Provide the (X, Y) coordinate of the cell's center where the given text is located.  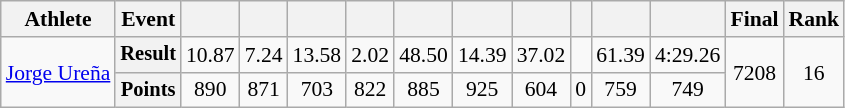
749 (688, 90)
Jorge Ureña (58, 72)
37.02 (542, 55)
Athlete (58, 19)
14.39 (482, 55)
822 (370, 90)
48.50 (424, 55)
16 (814, 72)
Event (148, 19)
885 (424, 90)
703 (318, 90)
Points (148, 90)
7208 (754, 72)
759 (620, 90)
890 (210, 90)
871 (264, 90)
4:29.26 (688, 55)
10.87 (210, 55)
61.39 (620, 55)
604 (542, 90)
Result (148, 55)
Final (754, 19)
2.02 (370, 55)
925 (482, 90)
Rank (814, 19)
13.58 (318, 55)
7.24 (264, 55)
0 (580, 90)
